Find where the given text appears and provide that cell's center as (X, Y) coordinate. 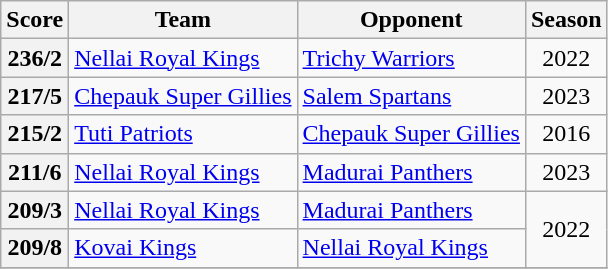
211/6 (35, 172)
217/5 (35, 96)
215/2 (35, 134)
Opponent (411, 20)
Salem Spartans (411, 96)
Tuti Patriots (183, 134)
Trichy Warriors (411, 58)
Season (566, 20)
2016 (566, 134)
Score (35, 20)
209/8 (35, 248)
209/3 (35, 210)
Kovai Kings (183, 248)
236/2 (35, 58)
Team (183, 20)
